From the cell containing the given text, extract its center point as (X, Y) coordinate. 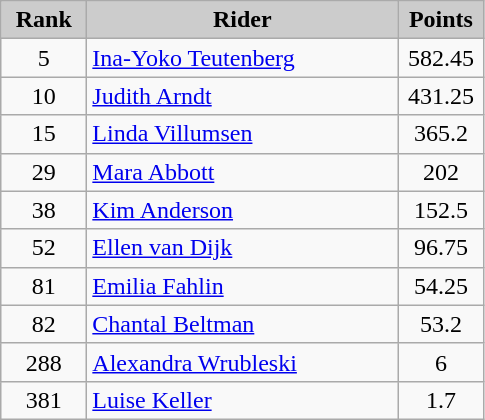
Chantal Beltman (242, 324)
582.45 (441, 58)
6 (441, 362)
Points (441, 20)
15 (44, 134)
54.25 (441, 286)
365.2 (441, 134)
Luise Keller (242, 400)
Linda Villumsen (242, 134)
Alexandra Wrubleski (242, 362)
152.5 (441, 210)
Judith Arndt (242, 96)
82 (44, 324)
52 (44, 248)
Mara Abbott (242, 172)
29 (44, 172)
38 (44, 210)
381 (44, 400)
Rider (242, 20)
Emilia Fahlin (242, 286)
96.75 (441, 248)
Kim Anderson (242, 210)
1.7 (441, 400)
202 (441, 172)
Ellen van Dijk (242, 248)
5 (44, 58)
81 (44, 286)
Rank (44, 20)
53.2 (441, 324)
288 (44, 362)
10 (44, 96)
431.25 (441, 96)
Ina-Yoko Teutenberg (242, 58)
